Detect which cell encompasses the target text, then output its [X, Y] center coordinate. 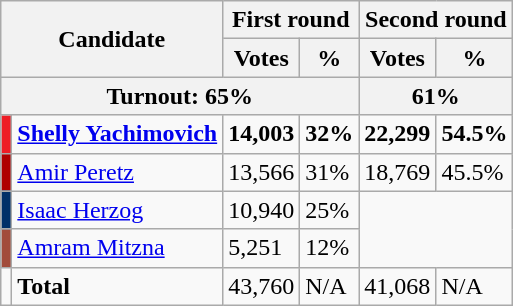
Amir Peretz [118, 172]
Shelly Yachimovich [118, 134]
22,299 [398, 134]
61% [436, 96]
10,940 [262, 210]
31% [330, 172]
41,068 [398, 286]
12% [330, 248]
Isaac Herzog [118, 210]
43,760 [262, 286]
Turnout: 65% [180, 96]
Amram Mitzna [118, 248]
5,251 [262, 248]
First round [291, 20]
Total [118, 286]
32% [330, 134]
25% [330, 210]
54.5% [474, 134]
45.5% [474, 172]
Candidate [112, 39]
14,003 [262, 134]
13,566 [262, 172]
Second round [436, 20]
18,769 [398, 172]
